Identify which cell holds the provided text, then report its [X, Y] central coordinate. 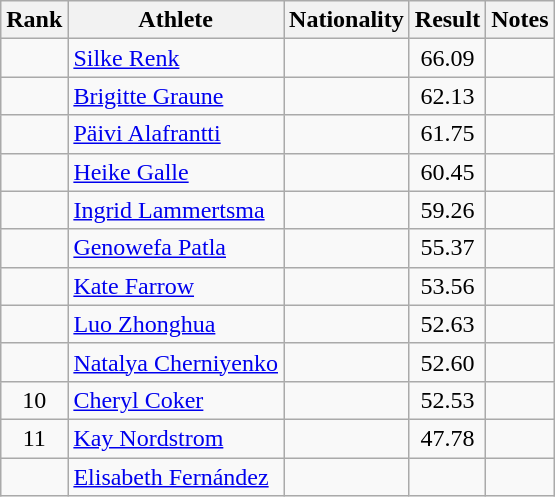
59.26 [447, 210]
47.78 [447, 438]
61.75 [447, 134]
55.37 [447, 248]
62.13 [447, 96]
60.45 [447, 172]
52.60 [447, 362]
10 [34, 400]
Brigitte Graune [176, 96]
Heike Galle [176, 172]
Nationality [347, 20]
Ingrid Lammertsma [176, 210]
Athlete [176, 20]
Result [447, 20]
11 [34, 438]
53.56 [447, 286]
Cheryl Coker [176, 400]
Notes [520, 20]
Natalya Cherniyenko [176, 362]
Genowefa Patla [176, 248]
66.09 [447, 58]
Elisabeth Fernández [176, 477]
Kate Farrow [176, 286]
Päivi Alafrantti [176, 134]
52.63 [447, 324]
Luo Zhonghua [176, 324]
Kay Nordstrom [176, 438]
Silke Renk [176, 58]
Rank [34, 20]
52.53 [447, 400]
